Return [X, Y] of the center of cell containing provided text 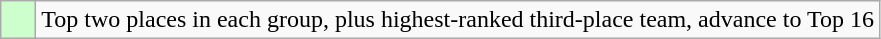
Top two places in each group, plus highest-ranked third-place team, advance to Top 16 [458, 20]
